From the cell containing the given text, extract its center point as (X, Y) coordinate. 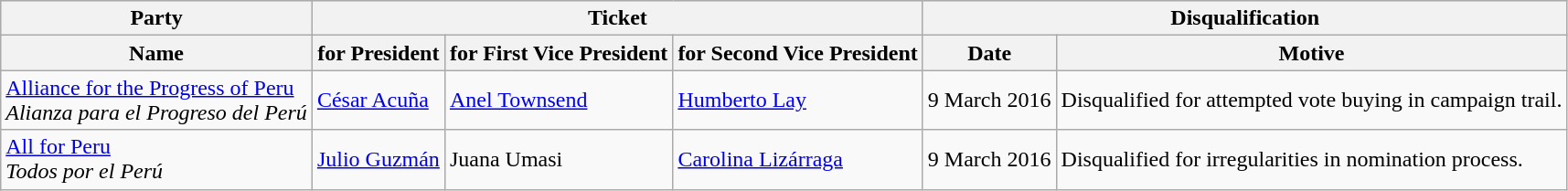
Anel Townsend (558, 101)
Disqualified for attempted vote buying in campaign trail. (1311, 101)
Humberto Lay (797, 101)
Party (157, 18)
for President (379, 53)
Ticket (617, 18)
Motive (1311, 53)
Juana Umasi (558, 159)
for Second Vice President (797, 53)
Julio Guzmán (379, 159)
Date (989, 53)
All for PeruTodos por el Perú (157, 159)
Disqualified for irregularities in nomination process. (1311, 159)
Disqualification (1245, 18)
for First Vice President (558, 53)
César Acuña (379, 101)
Alliance for the Progress of PeruAlianza para el Progreso del Perú (157, 101)
Name (157, 53)
Carolina Lizárraga (797, 159)
